Search for the cell housing the specified text and yield its [x, y] center coordinate. 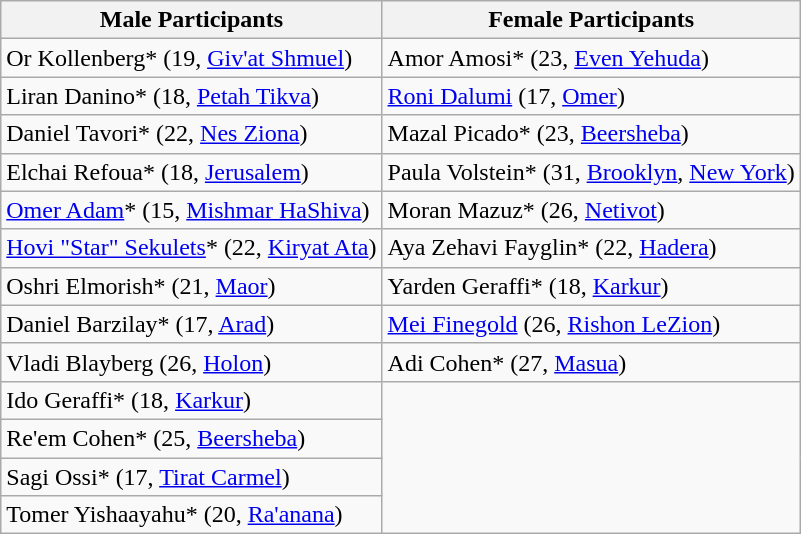
Moran Mazuz* (26, Netivot) [591, 210]
Daniel Barzilay* (17, Arad) [192, 324]
Aya Zehavi Fayglin* (22, Hadera) [591, 248]
Tomer Yishaayahu* (20, Ra'anana) [192, 515]
Ido Geraffi* (18, Karkur) [192, 400]
Paula Volstein* (31, Brooklyn, New York) [591, 172]
Elchai Refoua* (18, Jerusalem) [192, 172]
Amor Amosi* (23, Even Yehuda) [591, 58]
Re'em Cohen* (25, Beersheba) [192, 438]
Yarden Geraffi* (18, Karkur) [591, 286]
Female Participants [591, 20]
Liran Danino* (18, Petah Tikva) [192, 96]
Vladi Blayberg (26, Holon) [192, 362]
Or Kollenberg* (19, Giv'at Shmuel) [192, 58]
Roni Dalumi (17, Omer) [591, 96]
Sagi Ossi* (17, Tirat Carmel) [192, 477]
Oshri Elmorish* (21, Maor) [192, 286]
Hovi "Star" Sekulets* (22, Kiryat Ata) [192, 248]
Mei Finegold (26, Rishon LeZion) [591, 324]
Mazal Picado* (23, Beersheba) [591, 134]
Omer Adam* (15, Mishmar HaShiva) [192, 210]
Male Participants [192, 20]
Adi Cohen* (27, Masua) [591, 362]
Daniel Tavori* (22, Nes Ziona) [192, 134]
